Determine the [x, y] coordinate at the center of the cell enclosing the given text.  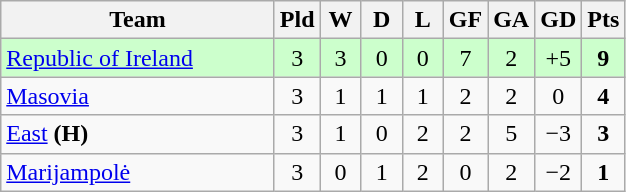
4 [604, 96]
7 [465, 58]
W [340, 20]
Team [138, 20]
+5 [558, 58]
L [422, 20]
−3 [558, 134]
Pts [604, 20]
−2 [558, 172]
Marijampolė [138, 172]
D [382, 20]
GF [465, 20]
5 [512, 134]
GD [558, 20]
Pld [297, 20]
Masovia [138, 96]
9 [604, 58]
GA [512, 20]
Republic of Ireland [138, 58]
East (H) [138, 134]
